For the text-containing cell, return its midpoint in [X, Y] coordinate format. 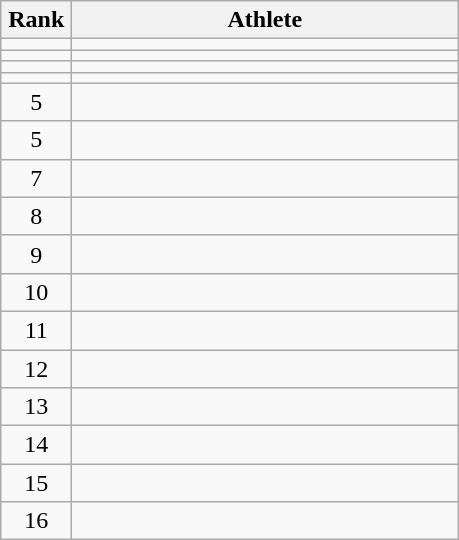
10 [36, 292]
13 [36, 407]
15 [36, 483]
12 [36, 369]
14 [36, 445]
Rank [36, 20]
8 [36, 216]
16 [36, 521]
Athlete [265, 20]
7 [36, 178]
9 [36, 254]
11 [36, 330]
